Scan for the cell matching the given text and deliver its [X, Y] coordinate at center. 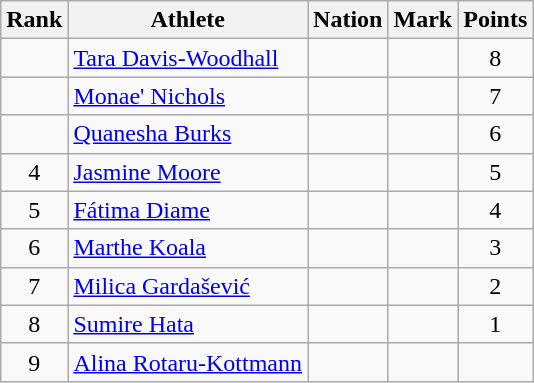
3 [496, 248]
Quanesha Burks [188, 134]
Mark [423, 20]
1 [496, 324]
Marthe Koala [188, 248]
Points [496, 20]
Sumire Hata [188, 324]
Milica Gardašević [188, 286]
Rank [34, 20]
Jasmine Moore [188, 172]
Tara Davis-Woodhall [188, 58]
Nation [348, 20]
9 [34, 362]
Athlete [188, 20]
Monae' Nichols [188, 96]
Fátima Diame [188, 210]
2 [496, 286]
Alina Rotaru-Kottmann [188, 362]
